Return (x, y) of the center of cell containing provided text 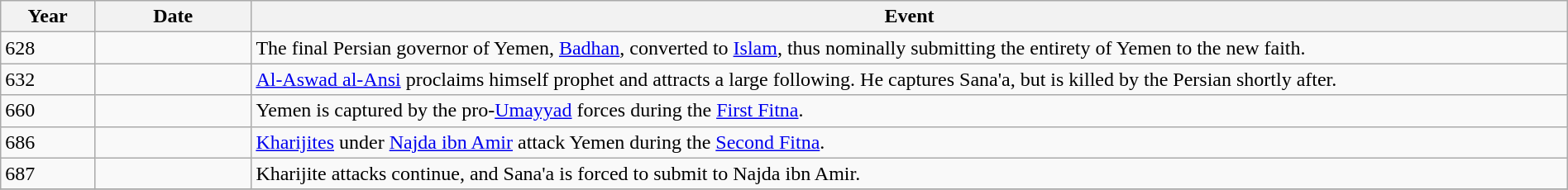
Kharijite attacks continue, and Sana'a is forced to submit to Najda ibn Amir. (910, 173)
Yemen is captured by the pro-Umayyad forces during the First Fitna. (910, 111)
Al-Aswad al-Ansi proclaims himself prophet and attracts a large following. He captures Sana'a, but is killed by the Persian shortly after. (910, 79)
Event (910, 17)
687 (48, 173)
660 (48, 111)
Date (172, 17)
Kharijites under Najda ibn Amir attack Yemen during the Second Fitna. (910, 142)
632 (48, 79)
686 (48, 142)
The final Persian governor of Yemen, Badhan, converted to Islam, thus nominally submitting the entirety of Yemen to the new faith. (910, 48)
Year (48, 17)
628 (48, 48)
